Output the (x, y) coordinate of the center of the cell containing the given text.  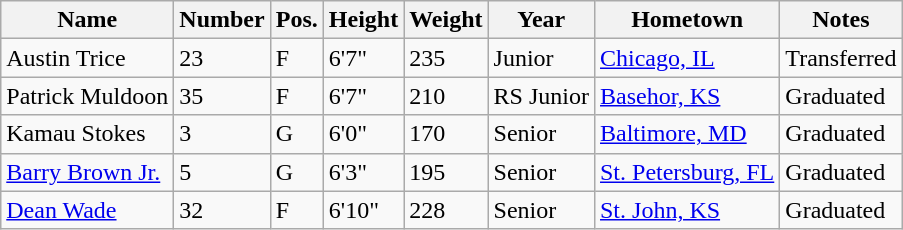
Patrick Muldoon (88, 96)
6'3" (363, 172)
Transferred (841, 58)
Pos. (296, 20)
6'10" (363, 210)
Dean Wade (88, 210)
5 (222, 172)
Weight (446, 20)
Year (541, 20)
Chicago, IL (686, 58)
Notes (841, 20)
170 (446, 134)
Number (222, 20)
Height (363, 20)
35 (222, 96)
228 (446, 210)
St. Petersburg, FL (686, 172)
Barry Brown Jr. (88, 172)
6'0" (363, 134)
Austin Trice (88, 58)
St. John, KS (686, 210)
Baltimore, MD (686, 134)
Junior (541, 58)
Kamau Stokes (88, 134)
235 (446, 58)
195 (446, 172)
210 (446, 96)
3 (222, 134)
Name (88, 20)
Hometown (686, 20)
23 (222, 58)
32 (222, 210)
Basehor, KS (686, 96)
RS Junior (541, 96)
